Search for the cell housing the specified text and yield its [X, Y] center coordinate. 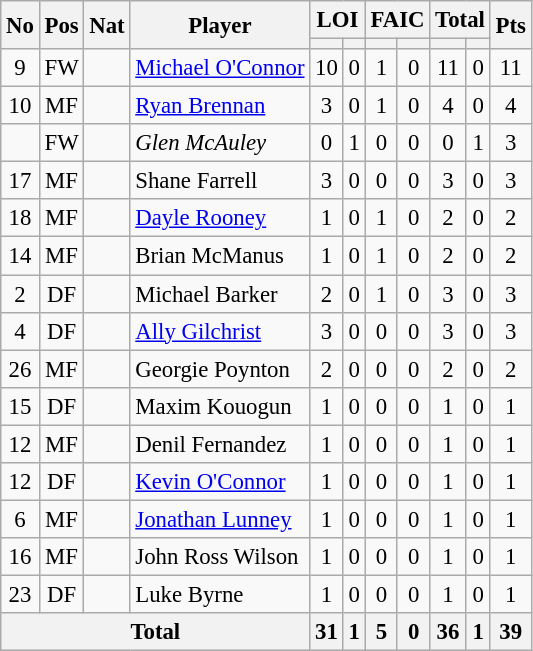
Pts [510, 25]
26 [20, 369]
Kevin O'Connor [220, 482]
Michael Barker [220, 294]
Georgie Poynton [220, 369]
Denil Fernandez [220, 444]
36 [448, 632]
Luke Byrne [220, 594]
Nat [107, 25]
Dayle Rooney [220, 219]
Shane Farrell [220, 181]
31 [326, 632]
Pos [62, 25]
Ryan Brennan [220, 106]
Glen McAuley [220, 143]
5 [381, 632]
14 [20, 256]
LOI [338, 20]
18 [20, 219]
Player [220, 25]
Jonathan Lunney [220, 519]
16 [20, 557]
9 [20, 68]
17 [20, 181]
John Ross Wilson [220, 557]
No [20, 25]
FAIC [398, 20]
Michael O'Connor [220, 68]
15 [20, 406]
39 [510, 632]
Maxim Kouogun [220, 406]
Brian McManus [220, 256]
23 [20, 594]
6 [20, 519]
Ally Gilchrist [220, 331]
